Detect which cell encompasses the target text, then output its [X, Y] center coordinate. 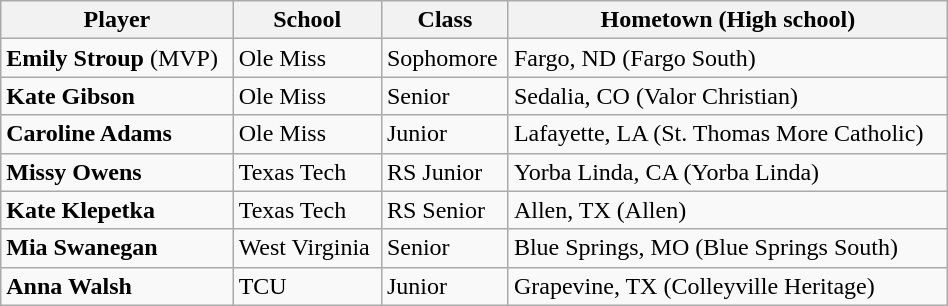
Blue Springs, MO (Blue Springs South) [728, 248]
Sophomore [444, 58]
Player [117, 20]
Lafayette, LA (St. Thomas More Catholic) [728, 134]
Missy Owens [117, 172]
Mia Swanegan [117, 248]
West Virginia [307, 248]
Class [444, 20]
Kate Klepetka [117, 210]
Sedalia, CO (Valor Christian) [728, 96]
Fargo, ND (Fargo South) [728, 58]
Yorba Linda, CA (Yorba Linda) [728, 172]
Emily Stroup (MVP) [117, 58]
School [307, 20]
TCU [307, 286]
Allen, TX (Allen) [728, 210]
RS Junior [444, 172]
Hometown (High school) [728, 20]
Grapevine, TX (Colleyville Heritage) [728, 286]
Kate Gibson [117, 96]
RS Senior [444, 210]
Caroline Adams [117, 134]
Anna Walsh [117, 286]
